Return (x, y) of the center of cell containing provided text 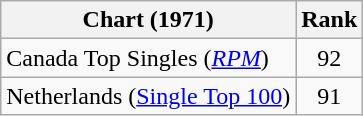
Netherlands (Single Top 100) (148, 96)
92 (330, 58)
Rank (330, 20)
Canada Top Singles (RPM) (148, 58)
Chart (1971) (148, 20)
91 (330, 96)
